Identify which cell holds the provided text, then report its [x, y] central coordinate. 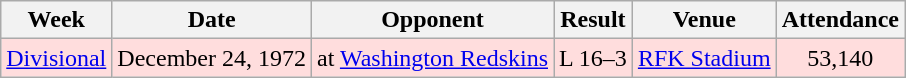
Attendance [840, 20]
Opponent [432, 20]
at Washington Redskins [432, 58]
Venue [704, 20]
Result [594, 20]
RFK Stadium [704, 58]
L 16–3 [594, 58]
Date [212, 20]
December 24, 1972 [212, 58]
Week [56, 20]
Divisional [56, 58]
53,140 [840, 58]
